Return [X, Y] of the center of cell containing provided text 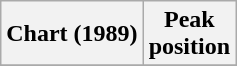
Chart (1989) [72, 34]
Peakposition [189, 34]
